Return the [x, y] coordinate for the center point of the cell that contains the specified text.  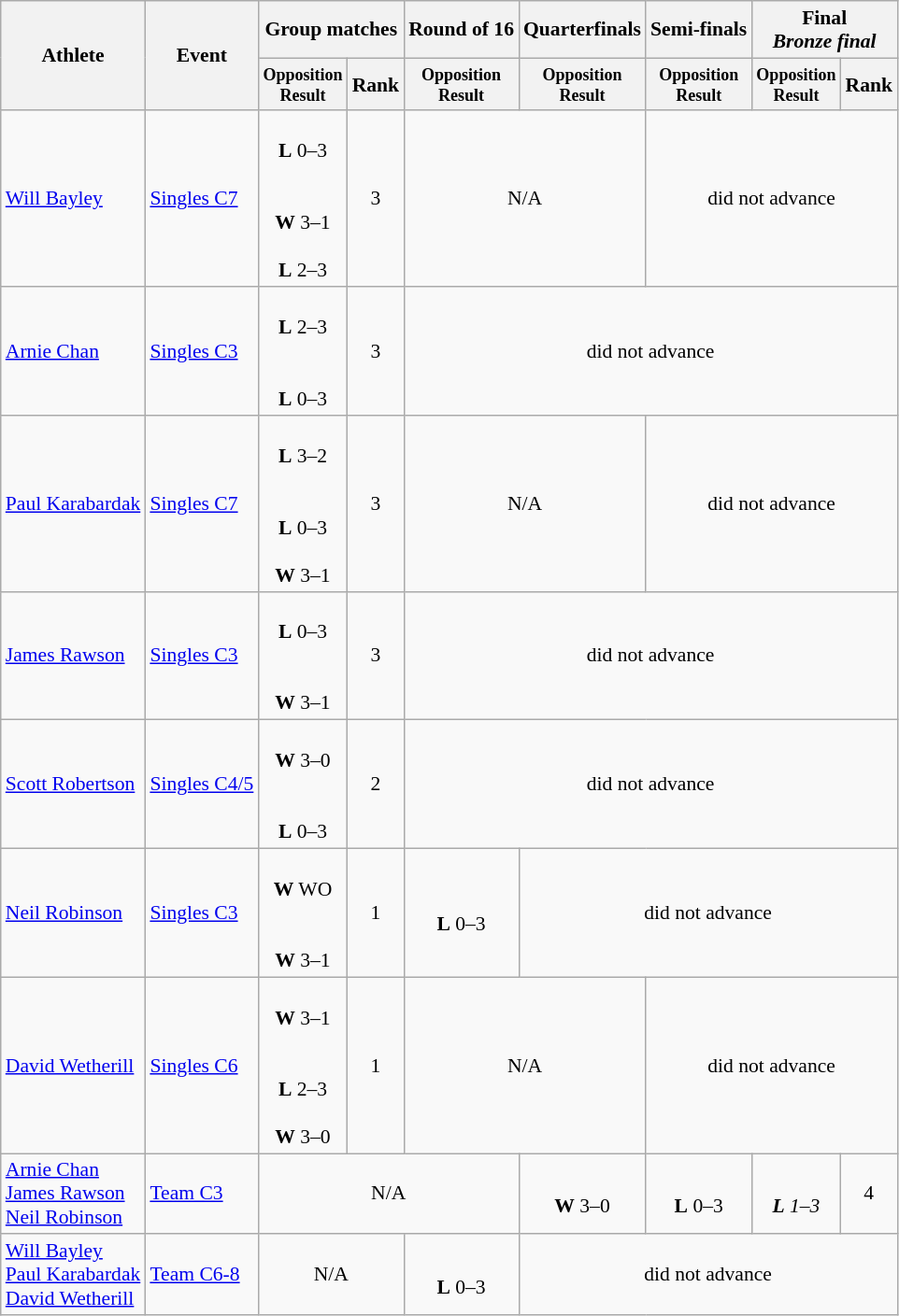
Will Bayley [73, 200]
Arnie ChanJames RawsonNeil Robinson [73, 1194]
W 3–0 L 0–3 [303, 785]
Quarterfinals [582, 30]
Neil Robinson [73, 913]
Round of 16 [462, 30]
Group matches [331, 30]
2 [376, 785]
L 0–3 W 3–1 [303, 656]
L 3–2 L 0–3 W 3–1 [303, 504]
L 2–3L 0–3 [303, 351]
Will BayleyPaul KarabardakDavid Wetherill [73, 1276]
Team C6-8 [202, 1276]
FinalBronze final [824, 30]
Event [202, 56]
Singles C4/5 [202, 785]
4 [869, 1194]
L 0–3 W 3–1 L 2–3 [303, 200]
Singles C6 [202, 1065]
W WO W 3–1 [303, 913]
Team C3 [202, 1194]
W 3–0 [582, 1194]
David Wetherill [73, 1065]
Arnie Chan [73, 351]
Scott Robertson [73, 785]
Semi-finals [699, 30]
L 1–3 [796, 1194]
Athlete [73, 56]
James Rawson [73, 656]
Paul Karabardak [73, 504]
W 3–1 L 2–3 W 3–0 [303, 1065]
